Output the (x, y) coordinate of the center of the cell containing the given text.  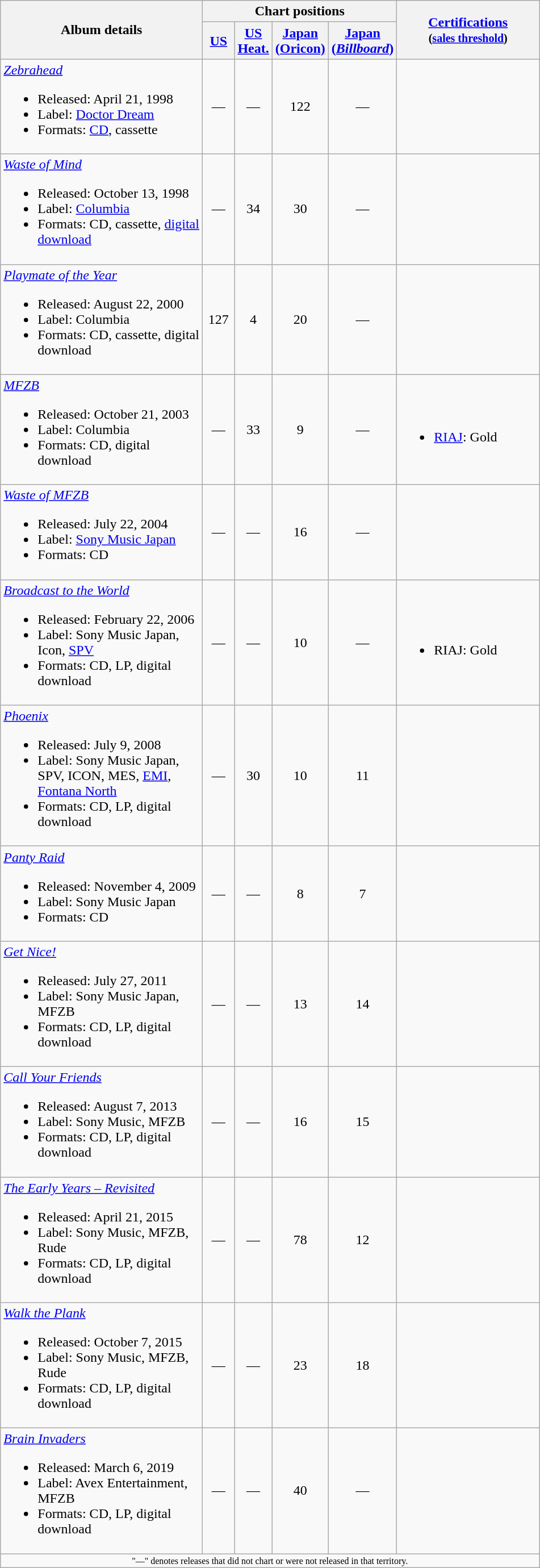
Playmate of the YearReleased: August 22, 2000Label: ColumbiaFormats: CD, cassette, digital download (102, 319)
122 (300, 107)
Broadcast to the WorldReleased: February 22, 2006Label: Sony Music Japan, Icon, SPVFormats: CD, LP, digital download (102, 642)
US (219, 41)
23 (300, 1366)
Walk the PlankReleased: October 7, 2015Label: Sony Music, MFZB, RudeFormats: CD, LP, digital download (102, 1366)
20 (300, 319)
40 (300, 1491)
Album details (102, 30)
34 (253, 209)
15 (362, 1121)
MFZBReleased: October 21, 2003Label: ColumbiaFormats: CD, digital download (102, 429)
Chart positions (300, 11)
11 (362, 775)
12 (362, 1240)
7 (362, 893)
14 (362, 1003)
Panty RaidReleased: November 4, 2009Label: Sony Music JapanFormats: CD (102, 893)
13 (300, 1003)
8 (300, 893)
Waste of MFZBReleased: July 22, 2004Label: Sony Music JapanFormats: CD (102, 532)
PhoenixReleased: July 9, 2008Label: Sony Music Japan, SPV, ICON, MES, EMI, Fontana NorthFormats: CD, LP, digital download (102, 775)
ZebraheadReleased: April 21, 1998Label: Doctor DreamFormats: CD, cassette (102, 107)
18 (362, 1366)
Japan (Billboard) (362, 41)
US Heat. (253, 41)
Waste of MindReleased: October 13, 1998Label: ColumbiaFormats: CD, cassette, digital download (102, 209)
9 (300, 429)
33 (253, 429)
Brain InvadersReleased: March 6, 2019Label: Avex Entertainment, MFZBFormats: CD, LP, digital download (102, 1491)
Japan (Oricon) (300, 41)
4 (253, 319)
"—" denotes releases that did not chart or were not released in that territory. (270, 1561)
127 (219, 319)
78 (300, 1240)
Certifications(sales threshold) (468, 30)
The Early Years – RevisitedReleased: April 21, 2015Label: Sony Music, MFZB, RudeFormats: CD, LP, digital download (102, 1240)
Call Your FriendsReleased: August 7, 2013Label: Sony Music, MFZBFormats: CD, LP, digital download (102, 1121)
Get Nice!Released: July 27, 2011Label: Sony Music Japan, MFZBFormats: CD, LP, digital download (102, 1003)
